From the cell containing the given text, extract its center point as [X, Y] coordinate. 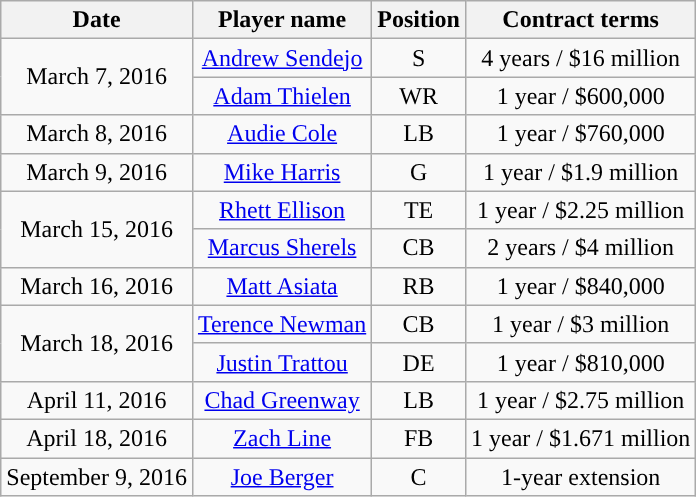
March 7, 2016 [97, 77]
Adam Thielen [282, 96]
Mike Harris [282, 172]
Joe Berger [282, 477]
Contract terms [580, 20]
Matt Asiata [282, 286]
Rhett Ellison [282, 210]
September 9, 2016 [97, 477]
Zach Line [282, 438]
1 year / $1.671 million [580, 438]
TE [419, 210]
1 year / $600,000 [580, 96]
1-year extension [580, 477]
Player name [282, 20]
Terence Newman [282, 324]
S [419, 58]
March 8, 2016 [97, 134]
1 year / $2.75 million [580, 400]
April 18, 2016 [97, 438]
Position [419, 20]
Chad Greenway [282, 400]
Andrew Sendejo [282, 58]
Justin Trattou [282, 362]
April 11, 2016 [97, 400]
1 year / $760,000 [580, 134]
March 9, 2016 [97, 172]
WR [419, 96]
March 18, 2016 [97, 343]
G [419, 172]
Date [97, 20]
RB [419, 286]
Audie Cole [282, 134]
4 years / $16 million [580, 58]
FB [419, 438]
March 15, 2016 [97, 229]
Marcus Sherels [282, 248]
1 year / $3 million [580, 324]
March 16, 2016 [97, 286]
2 years / $4 million [580, 248]
C [419, 477]
1 year / $2.25 million [580, 210]
1 year / $810,000 [580, 362]
DE [419, 362]
1 year / $840,000 [580, 286]
1 year / $1.9 million [580, 172]
